Detect which cell encompasses the target text, then output its [x, y] center coordinate. 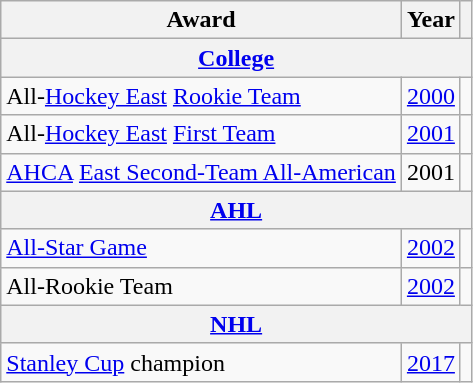
Award [202, 20]
All-Rookie Team [202, 286]
All-Hockey East Rookie Team [202, 96]
All-Star Game [202, 248]
Stanley Cup champion [202, 362]
Year [430, 20]
AHCA East Second-Team All-American [202, 172]
All-Hockey East First Team [202, 134]
NHL [236, 324]
2000 [430, 96]
College [236, 58]
2017 [430, 362]
AHL [236, 210]
